From the cell containing the given text, extract its center point as (x, y) coordinate. 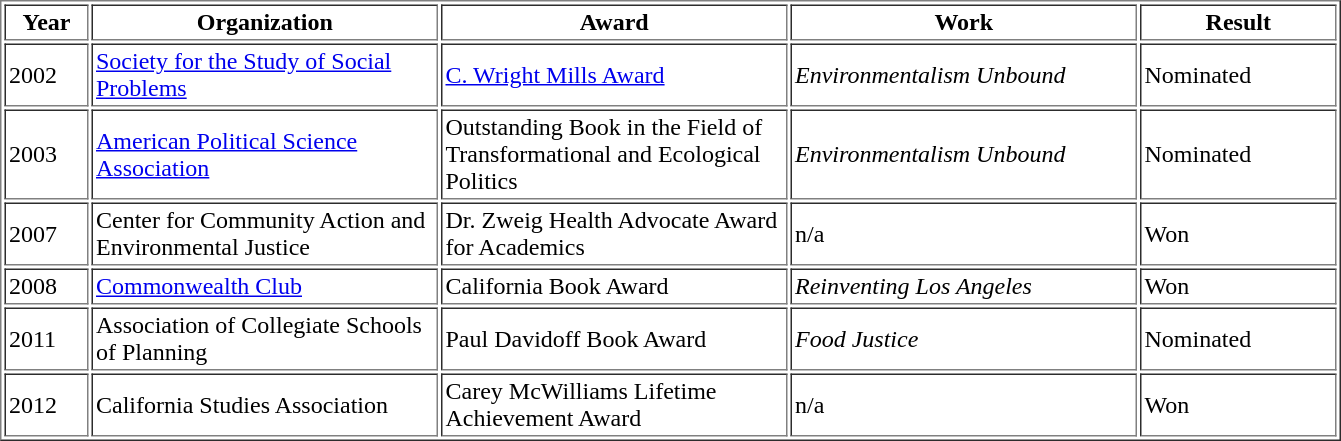
Award (614, 22)
Carey McWilliams Lifetime Achievement Award (614, 406)
2011 (46, 340)
Paul Davidoff Book Award (614, 340)
Dr. Zweig Health Advocate Award for Academics (614, 234)
Work (963, 22)
2002 (46, 76)
Reinventing Los Angeles (963, 286)
2012 (46, 406)
Center for Community Action and Environmental Justice (265, 234)
C. Wright Mills Award (614, 76)
California Studies Association (265, 406)
Association of Collegiate Schools of Planning (265, 340)
2008 (46, 286)
Organization (265, 22)
American Political Science Association (265, 155)
Society for the Study of Social Problems (265, 76)
Outstanding Book in the Field of Transformational and Ecological Politics (614, 155)
Year (46, 22)
California Book Award (614, 286)
Food Justice (963, 340)
Result (1238, 22)
Commonwealth Club (265, 286)
2003 (46, 155)
2007 (46, 234)
